Output the (X, Y) coordinate of the center of the cell containing the given text.  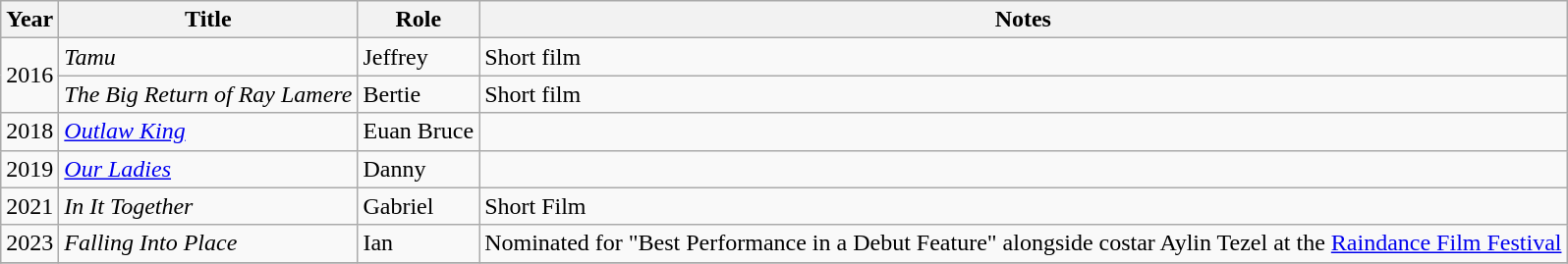
Role (419, 20)
2023 (29, 243)
Year (29, 20)
The Big Return of Ray Lamere (208, 94)
Tamu (208, 57)
Notes (1024, 20)
Falling Into Place (208, 243)
2018 (29, 132)
Our Ladies (208, 169)
Danny (419, 169)
2016 (29, 76)
Gabriel (419, 206)
Ian (419, 243)
2021 (29, 206)
Jeffrey (419, 57)
Nominated for "Best Performance in a Debut Feature" alongside costar Aylin Tezel at the Raindance Film Festival (1024, 243)
2019 (29, 169)
Outlaw King (208, 132)
Title (208, 20)
Bertie (419, 94)
Euan Bruce (419, 132)
In It Together (208, 206)
Short Film (1024, 206)
